Scan for the cell matching the given text and deliver its (X, Y) coordinate at center. 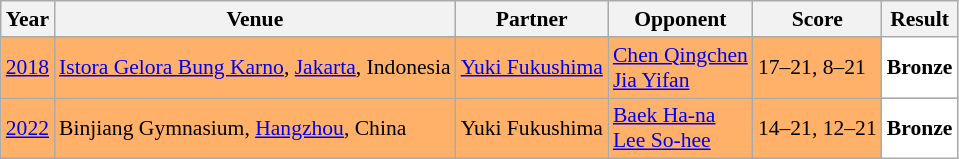
Partner (532, 19)
Venue (255, 19)
2018 (28, 68)
17–21, 8–21 (818, 68)
Opponent (680, 19)
Istora Gelora Bung Karno, Jakarta, Indonesia (255, 68)
2022 (28, 128)
Chen Qingchen Jia Yifan (680, 68)
Binjiang Gymnasium, Hangzhou, China (255, 128)
Baek Ha-na Lee So-hee (680, 128)
14–21, 12–21 (818, 128)
Year (28, 19)
Result (920, 19)
Score (818, 19)
